Pinpoint the cell where the given text exists, returning its [X, Y] midpoint coordinate. 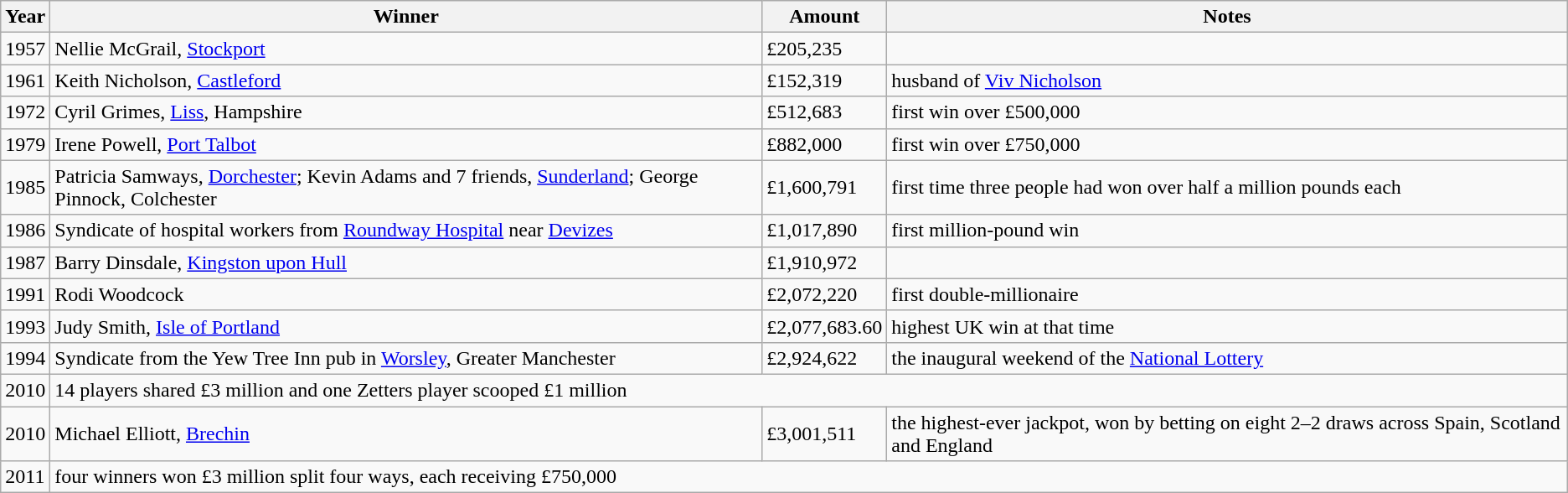
£205,235 [824, 49]
14 players shared £3 million and one Zetters player scooped £1 million [809, 390]
£2,924,622 [824, 358]
1986 [25, 231]
1991 [25, 294]
Michael Elliott, Brechin [406, 433]
1979 [25, 144]
Notes [1227, 17]
first time three people had won over half a million pounds each [1227, 188]
£2,072,220 [824, 294]
Patricia Samways, Dorchester; Kevin Adams and 7 friends, Sunderland; George Pinnock, Colchester [406, 188]
Judy Smith, Isle of Portland [406, 326]
Year [25, 17]
the highest-ever jackpot, won by betting on eight 2–2 draws across Spain, Scotland and England [1227, 433]
Syndicate from the Yew Tree Inn pub in Worsley, Greater Manchester [406, 358]
Cyril Grimes, Liss, Hampshire [406, 112]
£1,600,791 [824, 188]
first win over £750,000 [1227, 144]
four winners won £3 million split four ways, each receiving £750,000 [809, 477]
1961 [25, 80]
£3,001,511 [824, 433]
1987 [25, 262]
1985 [25, 188]
first win over £500,000 [1227, 112]
Amount [824, 17]
Keith Nicholson, Castleford [406, 80]
Syndicate of hospital workers from Roundway Hospital near Devizes [406, 231]
Winner [406, 17]
£512,683 [824, 112]
1957 [25, 49]
first million-pound win [1227, 231]
£1,017,890 [824, 231]
Barry Dinsdale, Kingston upon Hull [406, 262]
Irene Powell, Port Talbot [406, 144]
husband of Viv Nicholson [1227, 80]
1972 [25, 112]
£152,319 [824, 80]
highest UK win at that time [1227, 326]
£882,000 [824, 144]
2011 [25, 477]
the inaugural weekend of the National Lottery [1227, 358]
Nellie McGrail, Stockport [406, 49]
first double-millionaire [1227, 294]
1994 [25, 358]
Rodi Woodcock [406, 294]
£2,077,683.60 [824, 326]
£1,910,972 [824, 262]
1993 [25, 326]
